Output the (x, y) coordinate of the center of the cell containing the given text.  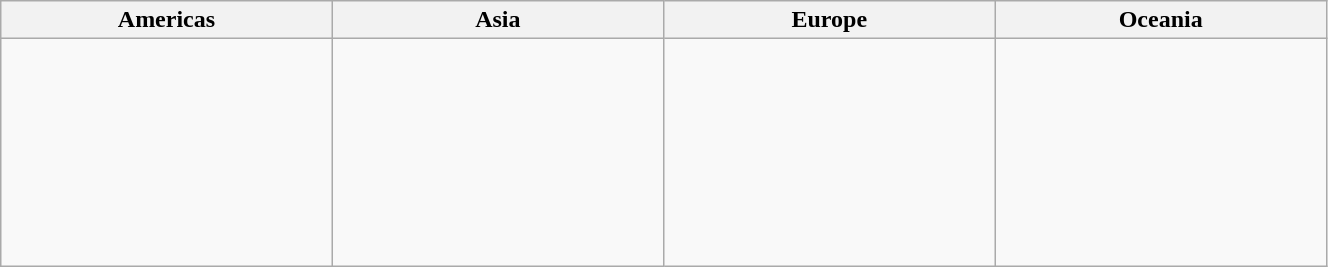
Europe (830, 20)
Oceania (1160, 20)
Americas (166, 20)
Asia (498, 20)
